Provide the (x, y) coordinate of the cell's center where the given text is located.  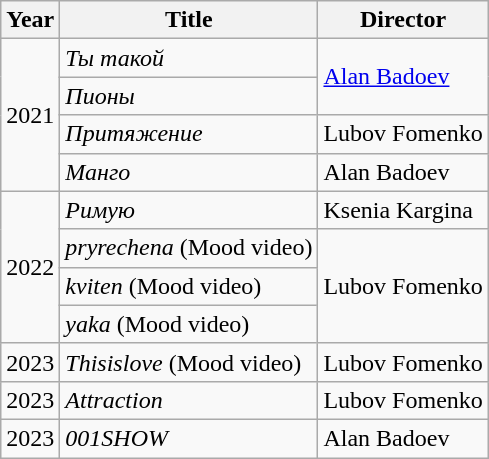
Пионы (189, 96)
Title (189, 20)
2021 (30, 115)
Римую (189, 210)
2022 (30, 267)
yaka (Mood video) (189, 324)
Манго (189, 172)
Thisislove (Mood video) (189, 362)
Притяжение (189, 134)
kviten (Mood video) (189, 286)
Director (403, 20)
pryrechena (Mood video) (189, 248)
Ты такой (189, 58)
001SHOW (189, 438)
Ksenia Kargina (403, 210)
Year (30, 20)
Attraction (189, 400)
